Return the (X, Y) coordinate for the center point of the cell that contains the specified text.  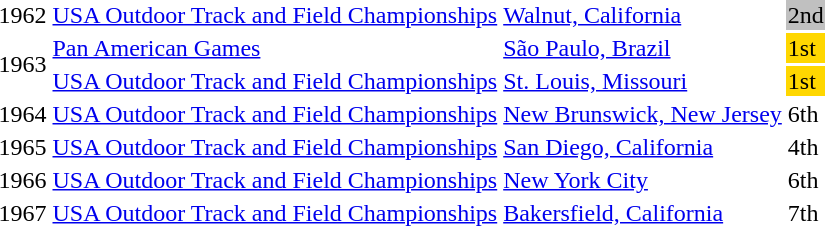
Walnut, California (643, 15)
Pan American Games (275, 48)
St. Louis, Missouri (643, 81)
San Diego, California (643, 147)
2nd (806, 15)
4th (806, 147)
São Paulo, Brazil (643, 48)
New Brunswick, New Jersey (643, 114)
New York City (643, 180)
